Scan for the cell matching the given text and deliver its [X, Y] coordinate at center. 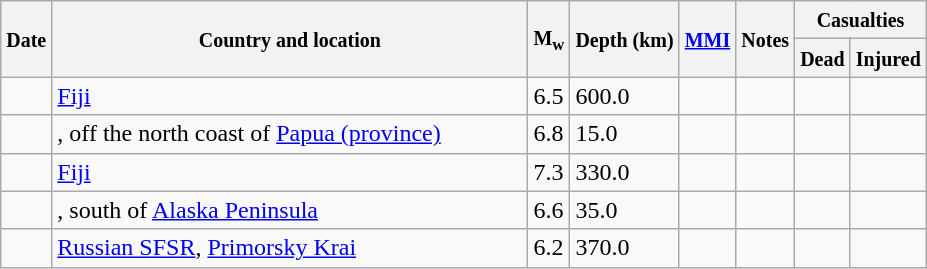
Country and location [290, 39]
Casualties [861, 20]
15.0 [624, 134]
Depth (km) [624, 39]
Russian SFSR, Primorsky Krai [290, 248]
7.3 [549, 172]
35.0 [624, 210]
Mw [549, 39]
MMI [708, 39]
6.2 [549, 248]
, off the north coast of Papua (province) [290, 134]
330.0 [624, 172]
Notes [766, 39]
Dead [823, 58]
370.0 [624, 248]
Injured [888, 58]
6.5 [549, 96]
Date [26, 39]
, south of Alaska Peninsula [290, 210]
6.8 [549, 134]
6.6 [549, 210]
600.0 [624, 96]
